Locate the cell with the specified text and output its [x, y] center coordinate. 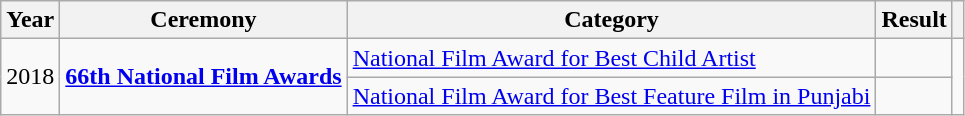
National Film Award for Best Feature Film in Punjabi [612, 96]
66th National Film Awards [204, 77]
Year [30, 20]
2018 [30, 77]
Category [612, 20]
National Film Award for Best Child Artist [612, 58]
Result [914, 20]
Ceremony [204, 20]
